Search for the cell housing the specified text and yield its [X, Y] center coordinate. 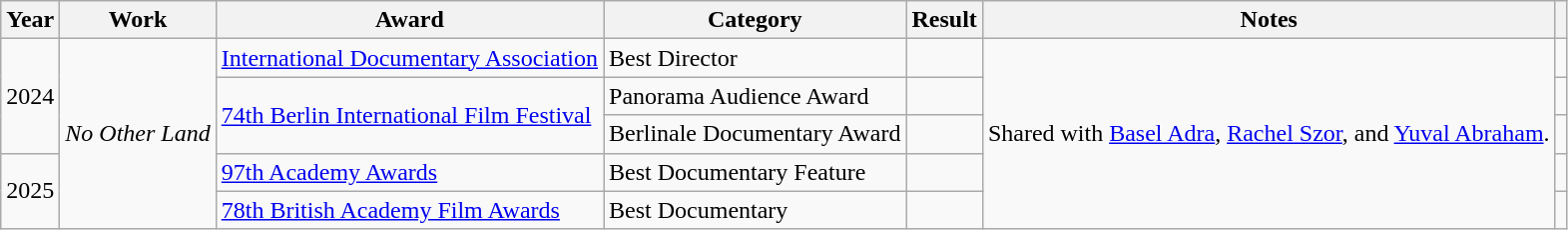
No Other Land [138, 134]
Award [409, 20]
Shared with Basel Adra, Rachel Szor, and Yuval Abraham. [1269, 134]
Work [138, 20]
Result [944, 20]
74th Berlin International Film Festival [409, 115]
2025 [30, 191]
Panorama Audience Award [755, 96]
Notes [1269, 20]
International Documentary Association [409, 58]
Best Documentary Feature [755, 172]
Best Documentary [755, 210]
78th British Academy Film Awards [409, 210]
Category [755, 20]
Best Director [755, 58]
97th Academy Awards [409, 172]
Year [30, 20]
2024 [30, 96]
Berlinale Documentary Award [755, 134]
